Identify which cell holds the provided text, then report its [X, Y] central coordinate. 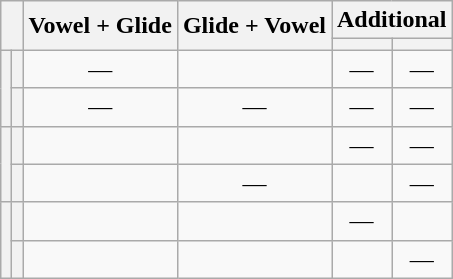
Additional [392, 20]
Vowel + Glide [100, 26]
Glide + Vowel [254, 26]
